Provide the (x, y) coordinate of the cell's center where the given text is located.  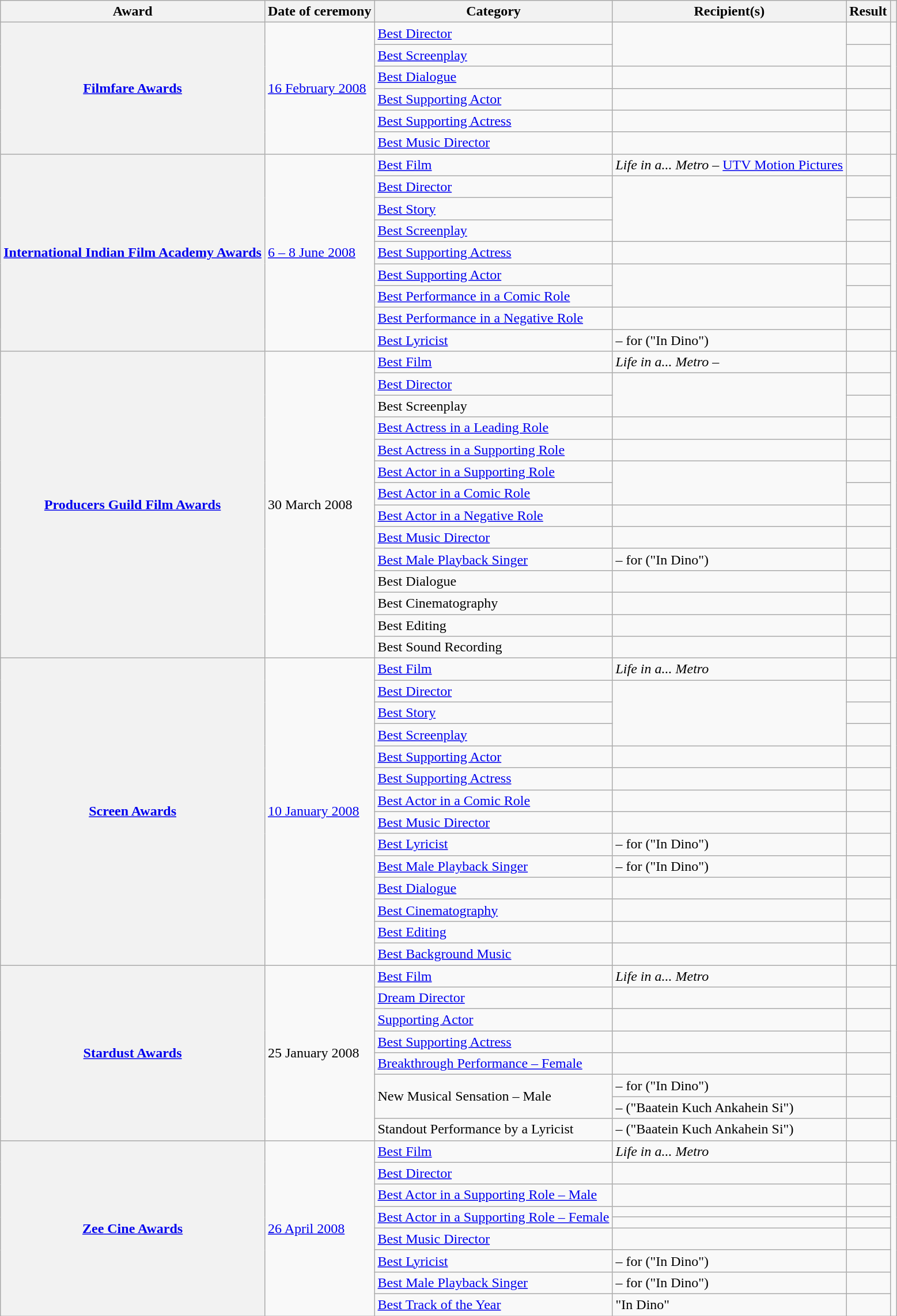
Recipient(s) (729, 12)
Best Actress in a Leading Role (493, 428)
New Musical Sensation – Male (493, 1097)
10 January 2008 (319, 812)
16 February 2008 (319, 88)
Screen Awards (133, 812)
Best Background Music (493, 954)
Best Actress in a Supporting Role (493, 450)
Producers Guild Film Awards (133, 505)
Award (133, 12)
Life in a... Metro – UTV Motion Pictures (729, 165)
Best Performance in a Comic Role (493, 297)
International Indian Film Academy Awards (133, 252)
Best Performance in a Negative Role (493, 318)
Result (868, 12)
Best Actor in a Supporting Role – Male (493, 1195)
Dream Director (493, 998)
Best Actor in a Supporting Role (493, 472)
Date of ceremony (319, 12)
Best Sound Recording (493, 647)
Best Actor in a Negative Role (493, 515)
Life in a... Metro – (729, 362)
Supporting Actor (493, 1020)
Zee Cine Awards (133, 1228)
Standout Performance by a Lyricist (493, 1129)
Breakthrough Performance – Female (493, 1064)
30 March 2008 (319, 505)
26 April 2008 (319, 1228)
"In Dino" (729, 1304)
25 January 2008 (319, 1053)
Filmfare Awards (133, 88)
Best Track of the Year (493, 1304)
Stardust Awards (133, 1053)
6 – 8 June 2008 (319, 252)
Best Actor in a Supporting Role – Female (493, 1217)
Category (493, 12)
